For the text-containing cell, return its midpoint in [x, y] coordinate format. 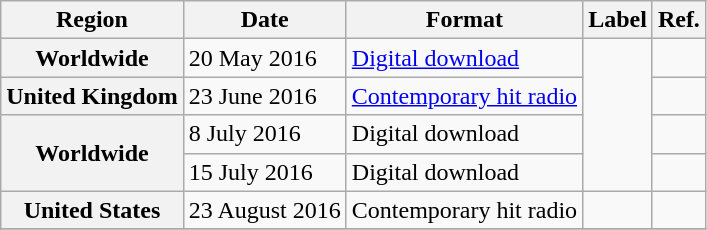
Region [92, 20]
8 July 2016 [264, 134]
Date [264, 20]
Label [618, 20]
20 May 2016 [264, 58]
23 August 2016 [264, 210]
23 June 2016 [264, 96]
Format [464, 20]
United States [92, 210]
United Kingdom [92, 96]
Ref. [678, 20]
15 July 2016 [264, 172]
